Detect which cell encompasses the target text, then output its (x, y) center coordinate. 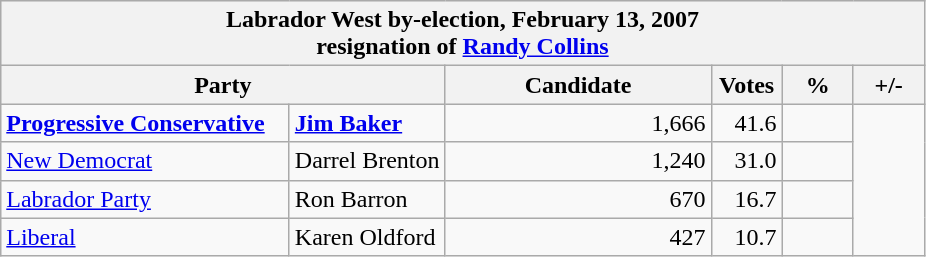
Candidate (578, 85)
Labrador Party (146, 199)
1,240 (578, 161)
+/- (888, 85)
% (818, 85)
Labrador West by-election, February 13, 2007resignation of Randy Collins (462, 34)
41.6 (746, 123)
16.7 (746, 199)
1,666 (578, 123)
New Democrat (146, 161)
427 (578, 237)
Progressive Conservative (146, 123)
Karen Oldford (367, 237)
Darrel Brenton (367, 161)
Jim Baker (367, 123)
670 (578, 199)
Party (223, 85)
Liberal (146, 237)
Ron Barron (367, 199)
10.7 (746, 237)
Votes (746, 85)
31.0 (746, 161)
